Pinpoint the cell where the given text exists, returning its [X, Y] midpoint coordinate. 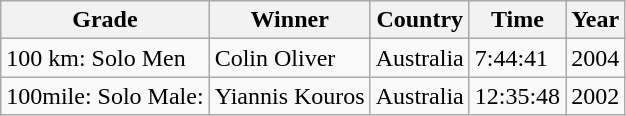
7:44:41 [517, 58]
Winner [290, 20]
2002 [596, 96]
2004 [596, 58]
Yiannis Kouros [290, 96]
Year [596, 20]
100mile: Solo Male: [105, 96]
100 km: Solo Men [105, 58]
12:35:48 [517, 96]
Colin Oliver [290, 58]
Time [517, 20]
Country [420, 20]
Grade [105, 20]
